Detect which cell encompasses the target text, then output its [x, y] center coordinate. 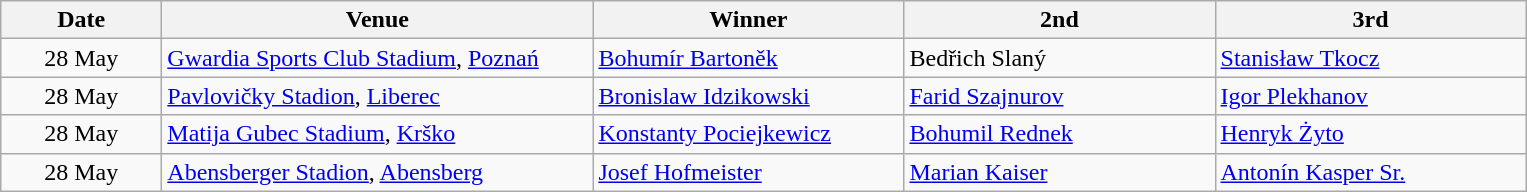
Josef Hofmeister [748, 172]
Bedřich Slaný [1060, 58]
Matija Gubec Stadium, Krško [378, 134]
Antonín Kasper Sr. [1370, 172]
Konstanty Pociejkewicz [748, 134]
Abensberger Stadion, Abensberg [378, 172]
Date [82, 20]
2nd [1060, 20]
Bohumil Rednek [1060, 134]
Marian Kaiser [1060, 172]
Winner [748, 20]
Bronislaw Idzikowski [748, 96]
Bohumír Bartoněk [748, 58]
Venue [378, 20]
Gwardia Sports Club Stadium, Poznań [378, 58]
Pavlovičky Stadion, Liberec [378, 96]
Farid Szajnurov [1060, 96]
Henryk Żyto [1370, 134]
Stanisław Tkocz [1370, 58]
Igor Plekhanov [1370, 96]
3rd [1370, 20]
